Identify which cell holds the provided text, then report its (x, y) central coordinate. 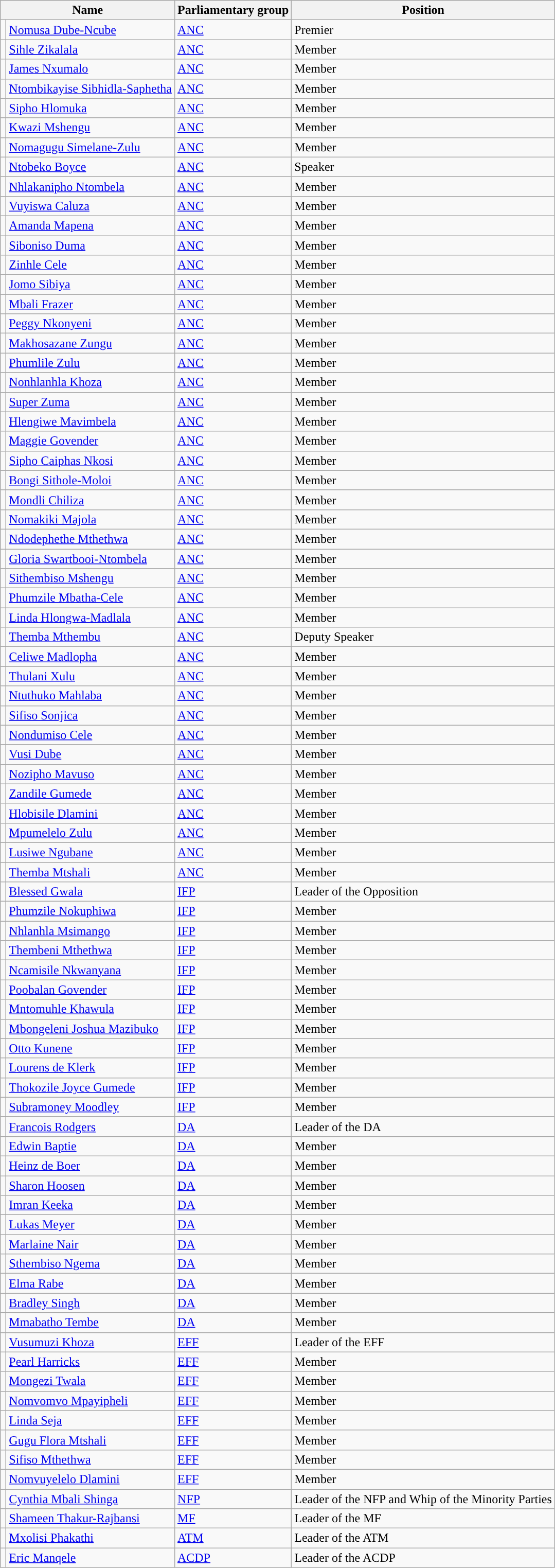
Kwazi Mshengu (91, 128)
Thembeni Mthethwa (91, 950)
Mongezi Twala (91, 1381)
Pearl Harricks (91, 1362)
Linda Hlongwa-Madlala (91, 618)
Elma Rabe (91, 1283)
Nomagugu Simelane-Zulu (91, 147)
Hlengiwe Mavimbela (91, 421)
NFP (232, 1499)
ACDP (232, 1558)
MF (232, 1519)
Poobalan Govender (91, 990)
Hlobisile Dlamini (91, 813)
Leader of the MF (423, 1519)
Bongi Sithole-Moloi (91, 480)
Leader of the NFP and Whip of the Minority Parties (423, 1499)
Zinhle Cele (91, 265)
Sthembiso Ngema (91, 1264)
Linda Seja (91, 1420)
Ntuthuko Mahlaba (91, 696)
Thokozile Joyce Gumede (91, 1087)
Sifiso Sonjica (91, 715)
Leader of the ATM (423, 1538)
Sharon Hoosen (91, 1185)
Edwin Baptie (91, 1146)
Mmabatho Tembe (91, 1323)
Vuyiswa Caluza (91, 206)
Leader of the EFF (423, 1342)
Vusumuzi Khoza (91, 1342)
Ndodephethe Mthethwa (91, 539)
Leader of the DA (423, 1126)
Lourens de Klerk (91, 1068)
Marlaine Nair (91, 1244)
Mbongeleni Joshua Mazibuko (91, 1029)
Themba Mtshali (91, 872)
Shameen Thakur-Rajbansi (91, 1519)
Mondli Chiliza (91, 500)
Eric Manqele (91, 1558)
Makhosazane Zungu (91, 343)
Ntombikayise Sibhidla-Saphetha (91, 89)
Gugu Flora Mtshali (91, 1440)
Nhlakanipho Ntombela (91, 186)
Amanda Mapena (91, 225)
Ntobeko Boyce (91, 167)
Siboniso Duma (91, 245)
Premier (423, 30)
Peggy Nkonyeni (91, 324)
Bradley Singh (91, 1303)
Cynthia Mbali Shinga (91, 1499)
Mntomuhle Khawula (91, 1009)
ATM (232, 1538)
Name (87, 10)
Zandile Gumede (91, 794)
Nomusa Dube-Ncube (91, 30)
Thulani Xulu (91, 676)
Sithembiso Mshengu (91, 578)
Nhlanhla Msimango (91, 931)
Nomakiki Majola (91, 519)
Subramoney Moodley (91, 1107)
Jomo Sibiya (91, 285)
Leader of the ACDP (423, 1558)
Maggie Govender (91, 441)
Sifiso Mthethwa (91, 1459)
Nomvuyelelo Dlamini (91, 1479)
James Nxumalo (91, 69)
Nomvomvo Mpayipheli (91, 1401)
Position (423, 10)
Blessed Gwala (91, 892)
Mpumelelo Zulu (91, 833)
Super Zuma (91, 402)
Heinz de Boer (91, 1166)
Phumzile Mbatha-Cele (91, 598)
Francois Rodgers (91, 1126)
Vusi Dube (91, 754)
Parliamentary group (232, 10)
Imran Keeka (91, 1205)
Mbali Frazer (91, 304)
Lusiwe Ngubane (91, 852)
Deputy Speaker (423, 637)
Nondumiso Cele (91, 735)
Phumlile Zulu (91, 363)
Sipho Hlomuka (91, 108)
Speaker (423, 167)
Lukas Meyer (91, 1225)
Mxolisi Phakathi (91, 1538)
Ncamisile Nkwanyana (91, 970)
Nonhlanhla Khoza (91, 382)
Themba Mthembu (91, 637)
Nozipho Mavuso (91, 774)
Sihle Zikalala (91, 49)
Gloria Swartbooi-Ntombela (91, 558)
Celiwe Madlopha (91, 657)
Leader of the Opposition (423, 892)
Otto Kunene (91, 1048)
Sipho Caiphas Nkosi (91, 461)
Phumzile Nokuphiwa (91, 911)
